Return (X, Y) of the center of cell containing provided text 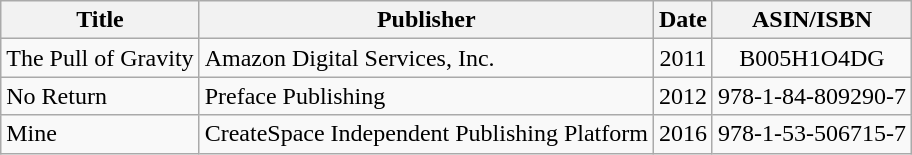
Amazon Digital Services, Inc. (426, 58)
Preface Publishing (426, 96)
Date (682, 20)
2012 (682, 96)
Mine (100, 134)
Publisher (426, 20)
CreateSpace Independent Publishing Platform (426, 134)
B005H1O4DG (812, 58)
No Return (100, 96)
978-1-53-506715-7 (812, 134)
2016 (682, 134)
ASIN/ISBN (812, 20)
2011 (682, 58)
The Pull of Gravity (100, 58)
978-1-84-809290-7 (812, 96)
Title (100, 20)
